Identify which cell holds the provided text, then report its [x, y] central coordinate. 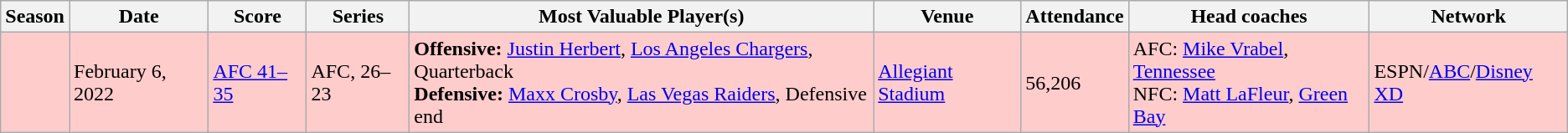
Network [1468, 17]
Head coaches [1249, 17]
February 6, 2022 [138, 82]
Offensive: Justin Herbert, Los Angeles Chargers, QuarterbackDefensive: Maxx Crosby, Las Vegas Raiders, Defensive end [642, 82]
AFC 41–35 [258, 82]
AFC: Mike Vrabel, TennesseeNFC: Matt LaFleur, Green Bay [1249, 82]
Date [138, 17]
Most Valuable Player(s) [642, 17]
ESPN/ABC/Disney XD [1468, 82]
Series [358, 17]
AFC, 26–23 [358, 82]
Venue [947, 17]
Season [35, 17]
Attendance [1075, 17]
56,206 [1075, 82]
Score [258, 17]
Allegiant Stadium [947, 82]
